Extract the (X, Y) coordinate from the center of the cell holding the provided text.  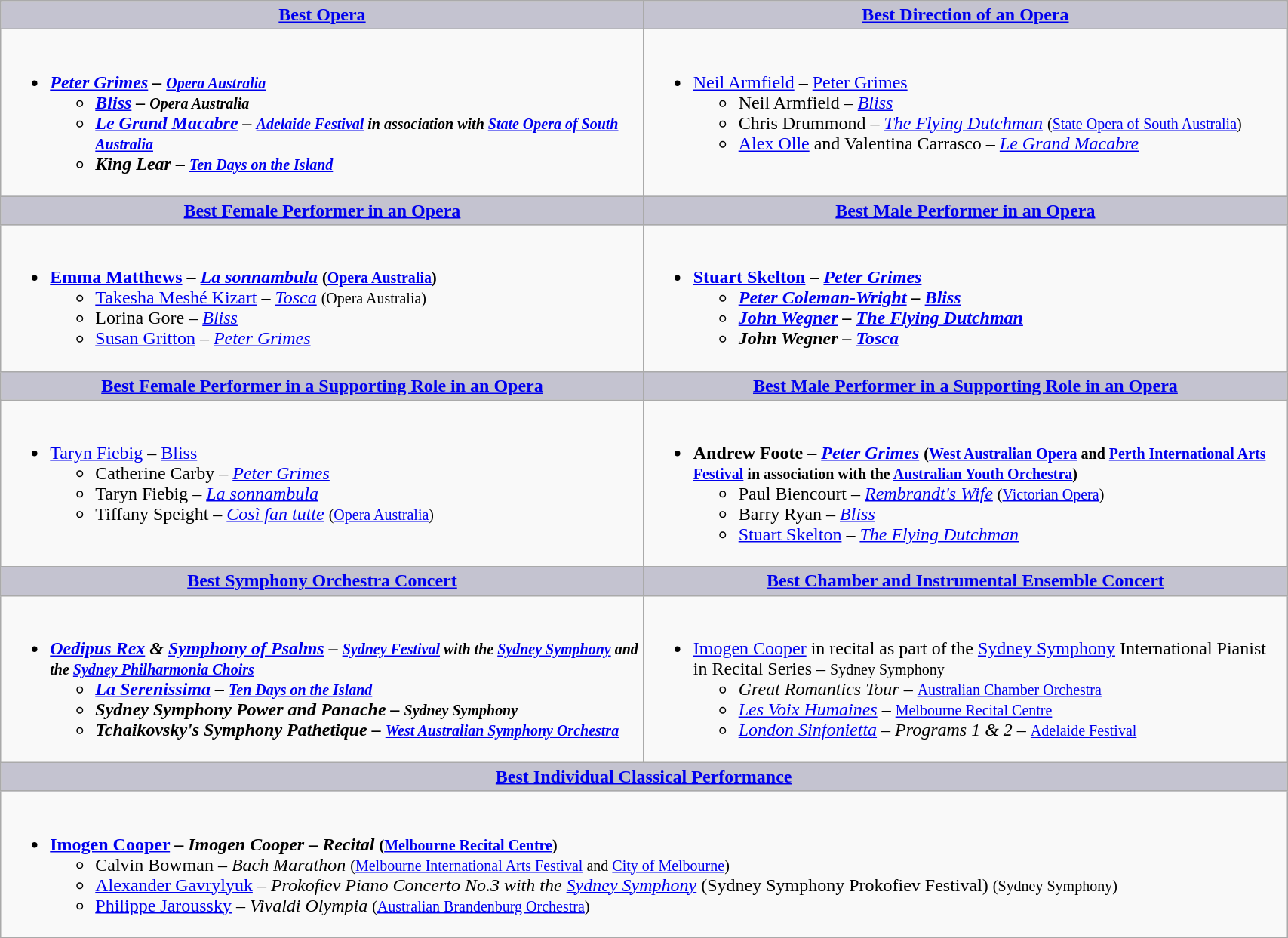
Best Individual Classical Performance (644, 777)
Taryn Fiebig – BlissCatherine Carby – Peter GrimesTaryn Fiebig – La sonnambulaTiffany Speight – Così fan tutte (Opera Australia) (322, 483)
Best Opera (322, 15)
Best Female Performer in an Opera (322, 211)
Best Male Performer in an Opera (965, 211)
Best Male Performer in a Supporting Role in an Opera (965, 386)
Best Chamber and Instrumental Ensemble Concert (965, 581)
Best Symphony Orchestra Concert (322, 581)
Best Female Performer in a Supporting Role in an Opera (322, 386)
Best Direction of an Opera (965, 15)
Emma Matthews – La sonnambula (Opera Australia)Takesha Meshé Kizart – Tosca (Opera Australia)Lorina Gore – BlissSusan Gritton – Peter Grimes (322, 298)
Stuart Skelton – Peter GrimesPeter Coleman-Wright – BlissJohn Wegner – The Flying DutchmanJohn Wegner – Tosca (965, 298)
